Capture the cell that displays the provided text and extract its (x, y) central coordinate. 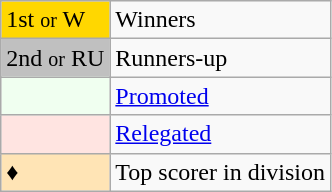
♦ (56, 172)
1st or W (56, 20)
2nd or RU (56, 58)
Promoted (220, 96)
Relegated (220, 134)
Top scorer in division (220, 172)
Runners-up (220, 58)
Winners (220, 20)
